From the cell containing the given text, extract its center point as [x, y] coordinate. 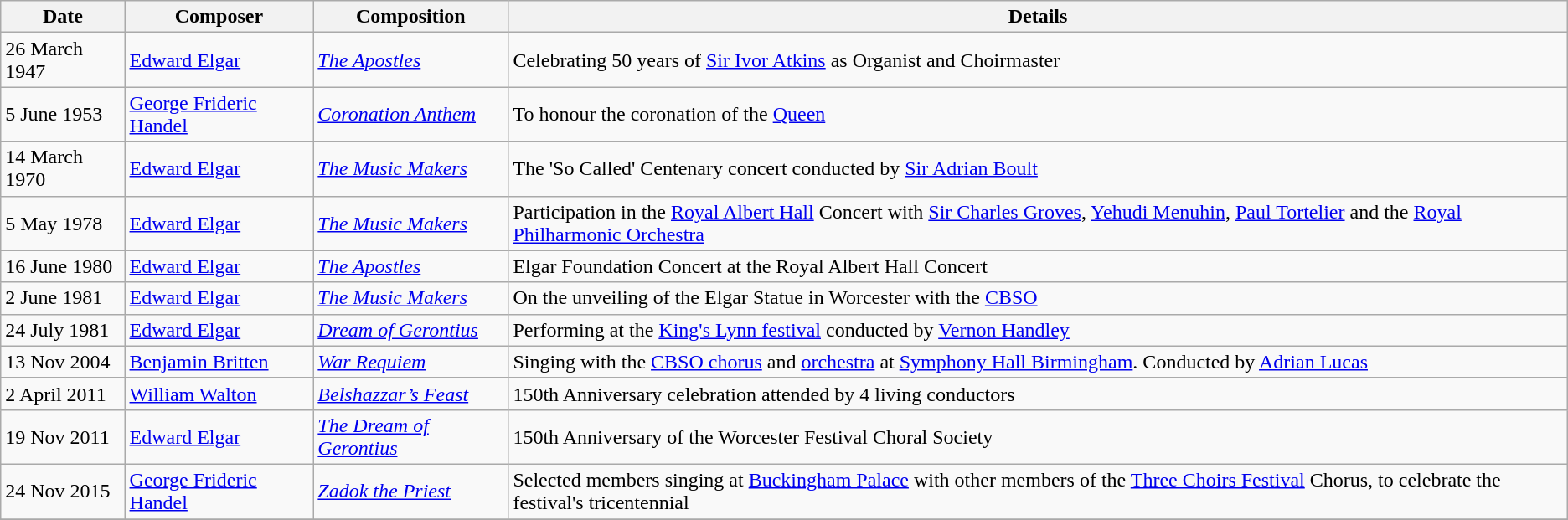
Details [1038, 17]
On the unveiling of the Elgar Statue in Worcester with the CBSO [1038, 298]
War Requiem [410, 362]
150th Anniversary celebration attended by 4 living conductors [1038, 394]
2 June 1981 [63, 298]
24 Nov 2015 [63, 491]
The 'So Called' Centenary concert conducted by Sir Adrian Boult [1038, 169]
Celebrating 50 years of Sir Ivor Atkins as Organist and Choirmaster [1038, 60]
Benjamin Britten [219, 362]
5 June 1953 [63, 114]
Date [63, 17]
16 June 1980 [63, 266]
Belshazzar’s Feast [410, 394]
Composer [219, 17]
26 March 1947 [63, 60]
To honour the coronation of the Queen [1038, 114]
24 July 1981 [63, 330]
Elgar Foundation Concert at the Royal Albert Hall Concert [1038, 266]
14 March 1970 [63, 169]
Coronation Anthem [410, 114]
Composition [410, 17]
Performing at the King's Lynn festival conducted by Vernon Handley [1038, 330]
13 Nov 2004 [63, 362]
5 May 1978 [63, 223]
Zadok the Priest [410, 491]
19 Nov 2011 [63, 437]
The Dream of Gerontius [410, 437]
William Walton [219, 394]
2 April 2011 [63, 394]
150th Anniversary of the Worcester Festival Choral Society [1038, 437]
Dream of Gerontius [410, 330]
Selected members singing at Buckingham Palace with other members of the Three Choirs Festival Chorus, to celebrate the festival's tricentennial [1038, 491]
Singing with the CBSO chorus and orchestra at Symphony Hall Birmingham. Conducted by Adrian Lucas [1038, 362]
Participation in the Royal Albert Hall Concert with Sir Charles Groves, Yehudi Menuhin, Paul Tortelier and the Royal Philharmonic Orchestra [1038, 223]
